Output the (x, y) coordinate of the center of the cell containing the given text.  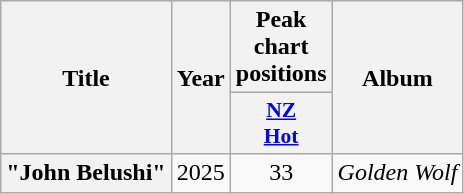
Album (398, 78)
33 (281, 173)
Title (86, 78)
"John Belushi" (86, 173)
NZHot (281, 124)
2025 (200, 173)
Peak chart positions (281, 47)
Golden Wolf (398, 173)
Year (200, 78)
